Scan for the cell matching the given text and deliver its (X, Y) coordinate at center. 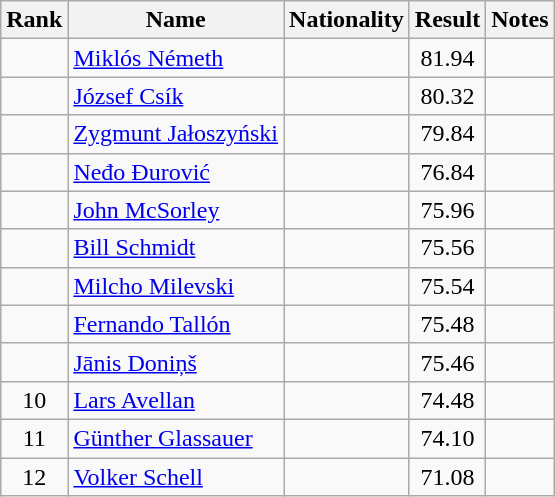
76.84 (447, 172)
71.08 (447, 477)
11 (34, 438)
75.54 (447, 286)
Zygmunt Jałoszyński (176, 134)
79.84 (447, 134)
75.48 (447, 324)
Notes (520, 20)
József Csík (176, 96)
Bill Schmidt (176, 248)
75.56 (447, 248)
Milcho Milevski (176, 286)
Miklós Németh (176, 58)
10 (34, 400)
Volker Schell (176, 477)
75.96 (447, 210)
Name (176, 20)
Günther Glassauer (176, 438)
John McSorley (176, 210)
12 (34, 477)
80.32 (447, 96)
Jānis Doniņš (176, 362)
Rank (34, 20)
Neđo Đurović (176, 172)
Nationality (347, 20)
Lars Avellan (176, 400)
Result (447, 20)
81.94 (447, 58)
75.46 (447, 362)
Fernando Tallón (176, 324)
74.48 (447, 400)
74.10 (447, 438)
